Output the (x, y) coordinate of the center of the cell containing the given text.  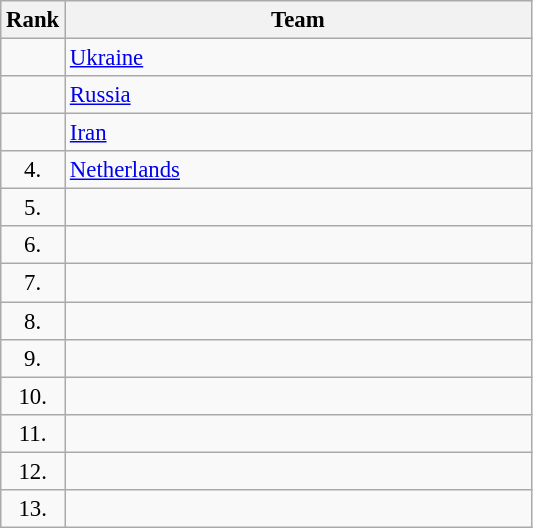
6. (33, 245)
8. (33, 321)
Team (298, 20)
4. (33, 170)
Ukraine (298, 58)
13. (33, 509)
Netherlands (298, 170)
5. (33, 208)
7. (33, 283)
Iran (298, 133)
10. (33, 396)
Rank (33, 20)
12. (33, 471)
11. (33, 433)
Russia (298, 95)
9. (33, 358)
